Provide the [X, Y] coordinate of the cell's center where the given text is located.  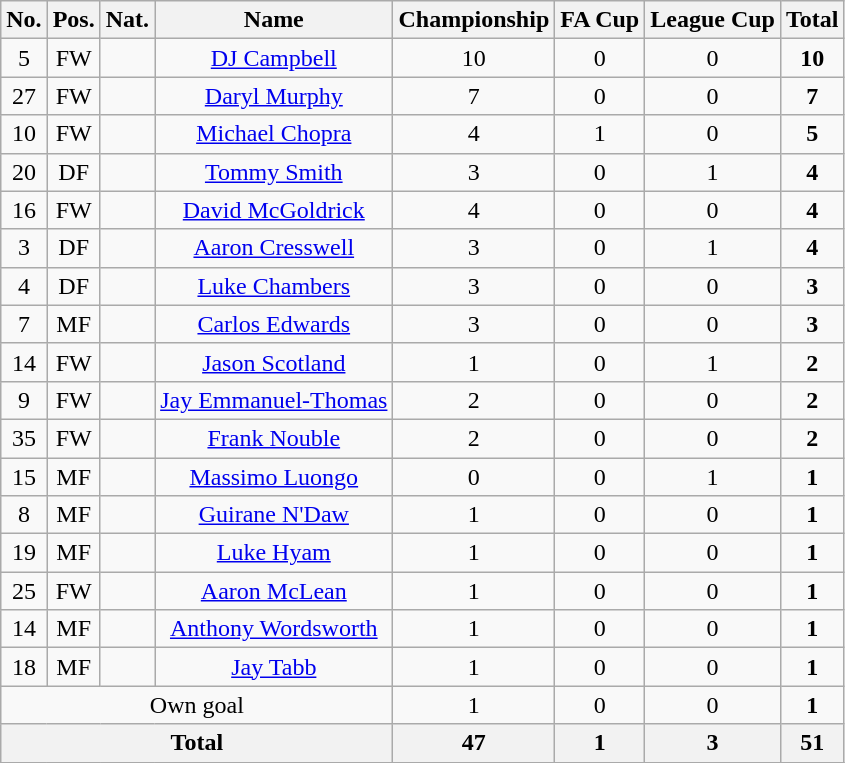
Daryl Murphy [274, 96]
Michael Chopra [274, 134]
8 [24, 515]
David McGoldrick [274, 210]
9 [24, 400]
27 [24, 96]
Jason Scotland [274, 362]
FA Cup [600, 20]
Tommy Smith [274, 172]
Own goal [197, 705]
Championship [474, 20]
Luke Hyam [274, 553]
19 [24, 553]
25 [24, 591]
Pos. [74, 20]
Name [274, 20]
35 [24, 438]
Carlos Edwards [274, 324]
Guirane N'Daw [274, 515]
Jay Emmanuel-Thomas [274, 400]
DJ Campbell [274, 58]
Luke Chambers [274, 286]
16 [24, 210]
51 [812, 743]
15 [24, 477]
Jay Tabb [274, 667]
47 [474, 743]
Nat. [127, 20]
Frank Nouble [274, 438]
Aaron Cresswell [274, 248]
Aaron McLean [274, 591]
Anthony Wordsworth [274, 629]
League Cup [713, 20]
20 [24, 172]
Massimo Luongo [274, 477]
No. [24, 20]
18 [24, 667]
